Extract the [X, Y] coordinate from the center of the cell holding the provided text.  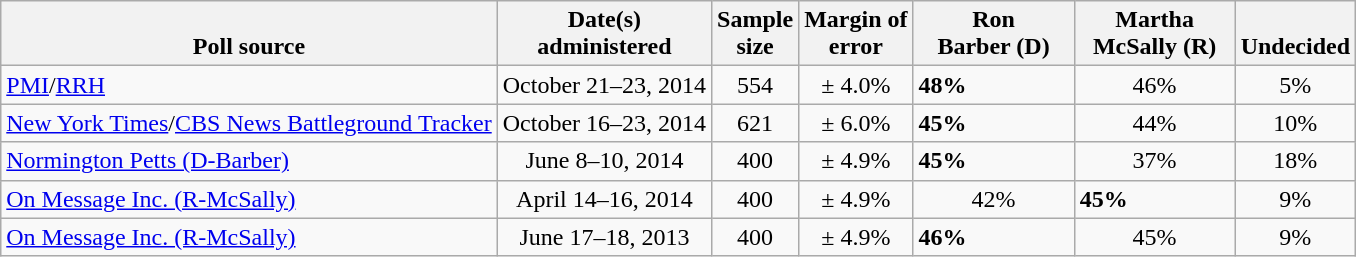
PMI/RRH [249, 85]
Poll source [249, 34]
April 14–16, 2014 [604, 199]
± 6.0% [856, 123]
MarthaMcSally (R) [1154, 34]
June 8–10, 2014 [604, 161]
Date(s)administered [604, 34]
42% [994, 199]
44% [1154, 123]
37% [1154, 161]
June 17–18, 2013 [604, 237]
Margin oferror [856, 34]
48% [994, 85]
Samplesize [756, 34]
554 [756, 85]
621 [756, 123]
5% [1295, 85]
October 16–23, 2014 [604, 123]
± 4.0% [856, 85]
18% [1295, 161]
Normington Petts (D-Barber) [249, 161]
New York Times/CBS News Battleground Tracker [249, 123]
October 21–23, 2014 [604, 85]
Undecided [1295, 34]
10% [1295, 123]
RonBarber (D) [994, 34]
